Provide the (X, Y) coordinate of the cell's center where the given text is located.  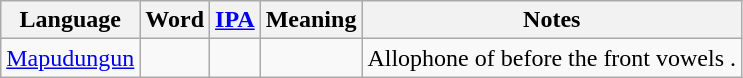
IPA (236, 20)
Notes (552, 20)
Allophone of before the front vowels . (552, 58)
Mapudungun (70, 58)
Language (70, 20)
Meaning (311, 20)
Word (175, 20)
